Determine the (x, y) coordinate at the center of the cell enclosing the given text.  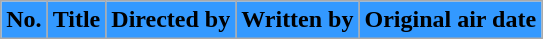
Written by (298, 20)
Original air date (450, 20)
No. (24, 20)
Directed by (171, 20)
Title (76, 20)
